Pinpoint the cell where the given text exists, returning its [x, y] midpoint coordinate. 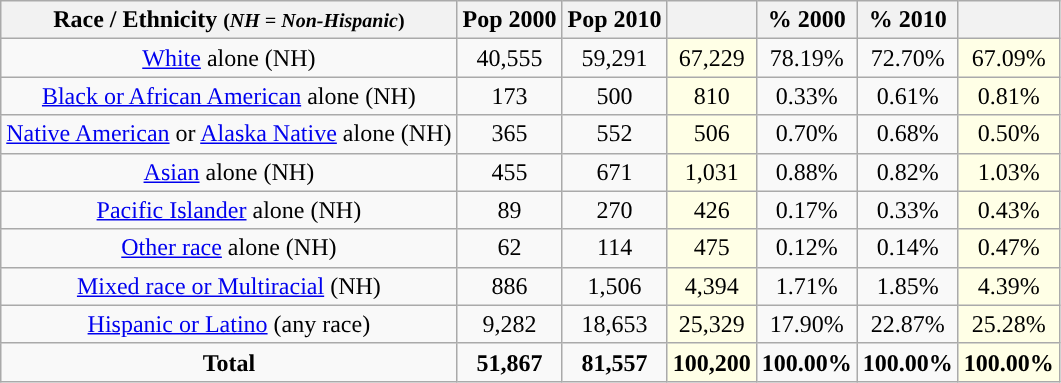
455 [510, 172]
Native American or Alaska Native alone (NH) [229, 134]
62 [510, 248]
White alone (NH) [229, 58]
1.03% [1008, 172]
25.28% [1008, 324]
0.14% [908, 248]
72.70% [908, 58]
100,200 [712, 362]
0.81% [1008, 96]
810 [712, 96]
78.19% [806, 58]
59,291 [614, 58]
114 [614, 248]
Pop 2010 [614, 20]
Pacific Islander alone (NH) [229, 210]
51,867 [510, 362]
0.61% [908, 96]
Black or African American alone (NH) [229, 96]
270 [614, 210]
Pop 2000 [510, 20]
1,506 [614, 286]
Hispanic or Latino (any race) [229, 324]
Asian alone (NH) [229, 172]
Other race alone (NH) [229, 248]
% 2000 [806, 20]
18,653 [614, 324]
Total [229, 362]
1,031 [712, 172]
0.50% [1008, 134]
0.82% [908, 172]
500 [614, 96]
Mixed race or Multiracial (NH) [229, 286]
0.12% [806, 248]
% 2010 [908, 20]
40,555 [510, 58]
25,329 [712, 324]
506 [712, 134]
552 [614, 134]
89 [510, 210]
9,282 [510, 324]
1.85% [908, 286]
0.70% [806, 134]
81,557 [614, 362]
886 [510, 286]
475 [712, 248]
22.87% [908, 324]
173 [510, 96]
365 [510, 134]
Race / Ethnicity (NH = Non-Hispanic) [229, 20]
671 [614, 172]
0.17% [806, 210]
0.68% [908, 134]
0.88% [806, 172]
0.43% [1008, 210]
67,229 [712, 58]
17.90% [806, 324]
4,394 [712, 286]
0.47% [1008, 248]
4.39% [1008, 286]
426 [712, 210]
1.71% [806, 286]
67.09% [1008, 58]
